Locate the cell with the specified text and output its [X, Y] center coordinate. 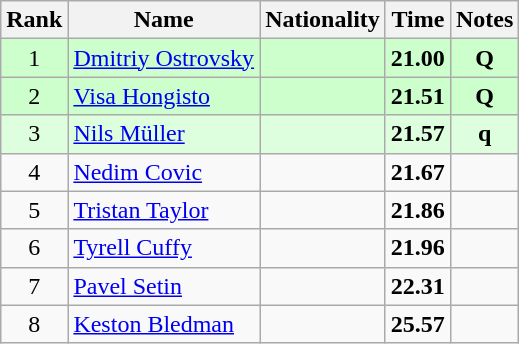
2 [34, 96]
Nils Müller [164, 134]
Nationality [323, 20]
21.57 [418, 134]
3 [34, 134]
22.31 [418, 286]
21.67 [418, 172]
Notes [484, 20]
Time [418, 20]
8 [34, 324]
Pavel Setin [164, 286]
6 [34, 248]
Keston Bledman [164, 324]
Rank [34, 20]
21.86 [418, 210]
7 [34, 286]
4 [34, 172]
21.96 [418, 248]
21.00 [418, 58]
Visa Hongisto [164, 96]
1 [34, 58]
21.51 [418, 96]
Tyrell Cuffy [164, 248]
Nedim Covic [164, 172]
Dmitriy Ostrovsky [164, 58]
Name [164, 20]
5 [34, 210]
25.57 [418, 324]
Tristan Taylor [164, 210]
q [484, 134]
